Provide the [X, Y] coordinate of the cell's center where the given text is located.  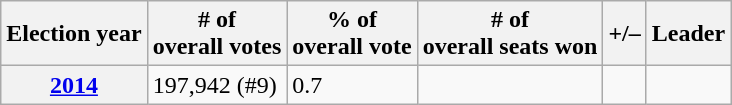
% ofoverall vote [352, 34]
# ofoverall seats won [510, 34]
0.7 [352, 85]
197,942 (#9) [217, 85]
# ofoverall votes [217, 34]
Election year [74, 34]
Leader [688, 34]
+/– [624, 34]
2014 [74, 85]
